Extract the [x, y] coordinate from the center of the cell holding the provided text.  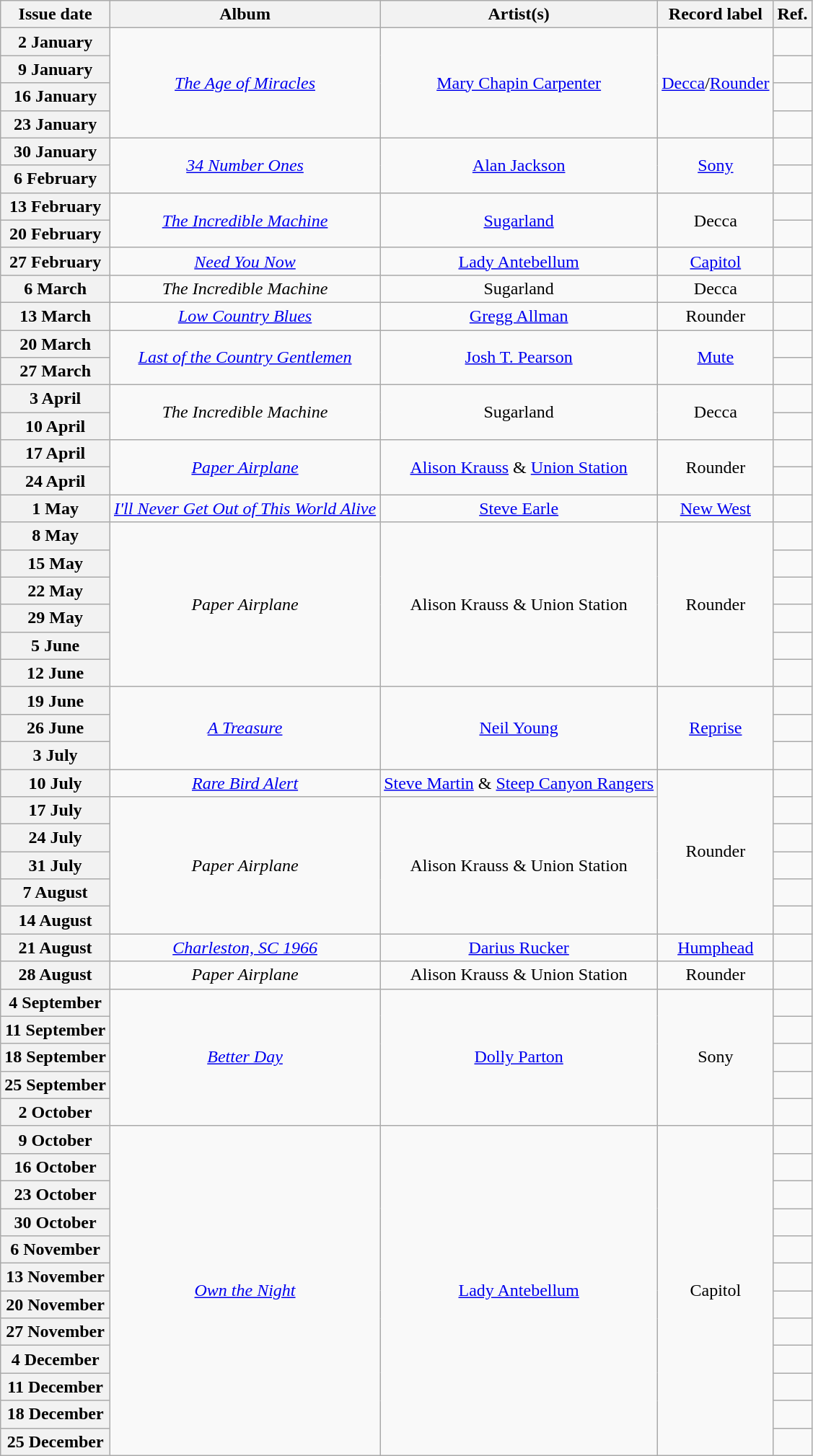
16 January [56, 97]
19 June [56, 700]
12 June [56, 673]
2 October [56, 1112]
11 December [56, 1387]
Last of the Country Gentlemen [245, 358]
23 January [56, 124]
27 March [56, 371]
Humphead [716, 948]
A Treasure [245, 728]
30 January [56, 151]
25 September [56, 1085]
9 October [56, 1139]
4 September [56, 1002]
Steve Earle [519, 508]
13 November [56, 1277]
2 January [56, 42]
20 March [56, 344]
Steve Martin & Steep Canyon Rangers [519, 782]
I'll Never Get Out of This World Alive [245, 508]
6 November [56, 1250]
22 May [56, 591]
31 July [56, 865]
18 September [56, 1057]
New West [716, 508]
15 May [56, 563]
24 July [56, 838]
Record label [716, 14]
25 December [56, 1442]
8 May [56, 536]
28 August [56, 975]
Better Day [245, 1057]
26 June [56, 728]
Ref. [792, 14]
Darius Rucker [519, 948]
13 February [56, 206]
Neil Young [519, 728]
Gregg Allman [519, 316]
7 August [56, 893]
3 July [56, 755]
10 July [56, 782]
27 February [56, 261]
10 April [56, 426]
23 October [56, 1194]
24 April [56, 481]
20 November [56, 1305]
17 July [56, 811]
13 March [56, 316]
29 May [56, 618]
30 October [56, 1222]
3 April [56, 399]
34 Number Ones [245, 165]
14 August [56, 920]
4 December [56, 1359]
6 February [56, 179]
Need You Now [245, 261]
6 March [56, 288]
Charleston, SC 1966 [245, 948]
Issue date [56, 14]
Dolly Parton [519, 1057]
Decca/Rounder [716, 83]
5 June [56, 645]
Artist(s) [519, 14]
16 October [56, 1167]
11 September [56, 1030]
Mary Chapin Carpenter [519, 83]
27 November [56, 1332]
Reprise [716, 728]
1 May [56, 508]
20 February [56, 234]
Low Country Blues [245, 316]
Alan Jackson [519, 165]
Mute [716, 358]
9 January [56, 69]
17 April [56, 454]
Rare Bird Alert [245, 782]
The Age of Miracles [245, 83]
Album [245, 14]
21 August [56, 948]
18 December [56, 1414]
Josh T. Pearson [519, 358]
Own the Night [245, 1291]
